Scan for the cell matching the given text and deliver its (X, Y) coordinate at center. 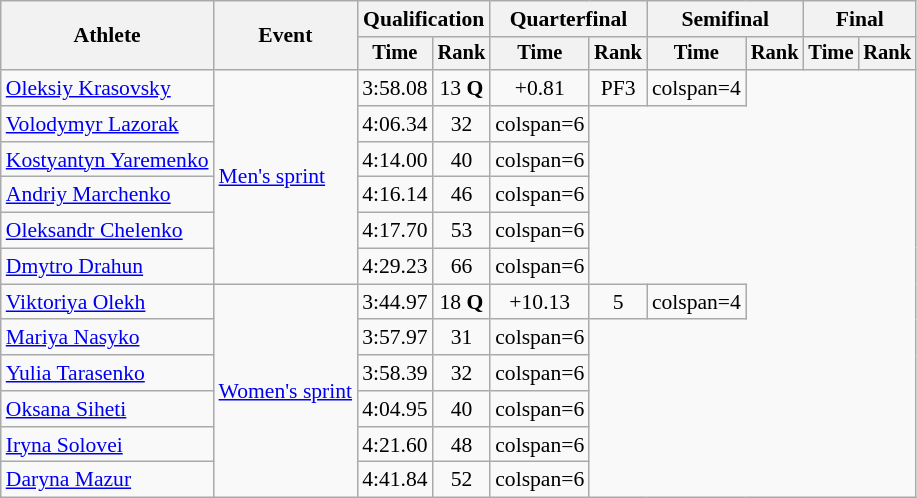
52 (462, 480)
Daryna Mazur (108, 480)
4:14.00 (394, 160)
PF3 (618, 88)
3:58.39 (394, 373)
66 (462, 267)
5 (618, 302)
4:41.84 (394, 480)
+0.81 (540, 88)
18 Q (462, 302)
3:44.97 (394, 302)
Final (859, 19)
53 (462, 231)
Dmytro Drahun (108, 267)
Viktoriya Olekh (108, 302)
4:21.60 (394, 445)
4:29.23 (394, 267)
31 (462, 338)
Iryna Solovei (108, 445)
46 (462, 195)
13 Q (462, 88)
Volodymyr Lazorak (108, 124)
Andriy Marchenko (108, 195)
4:17.70 (394, 231)
Quarterfinal (568, 19)
+10.13 (540, 302)
Men's sprint (286, 177)
Oleksiy Krasovsky (108, 88)
3:57.97 (394, 338)
Mariya Nasyko (108, 338)
Athlete (108, 36)
48 (462, 445)
4:04.95 (394, 409)
3:58.08 (394, 88)
4:16.14 (394, 195)
Yulia Tarasenko (108, 373)
Women's sprint (286, 391)
Event (286, 36)
Oleksandr Chelenko (108, 231)
Kostyantyn Yaremenko (108, 160)
Qualification (424, 19)
Semifinal (726, 19)
Oksana Siheti (108, 409)
4:06.34 (394, 124)
